Extract the (X, Y) coordinate from the center of the cell holding the provided text.  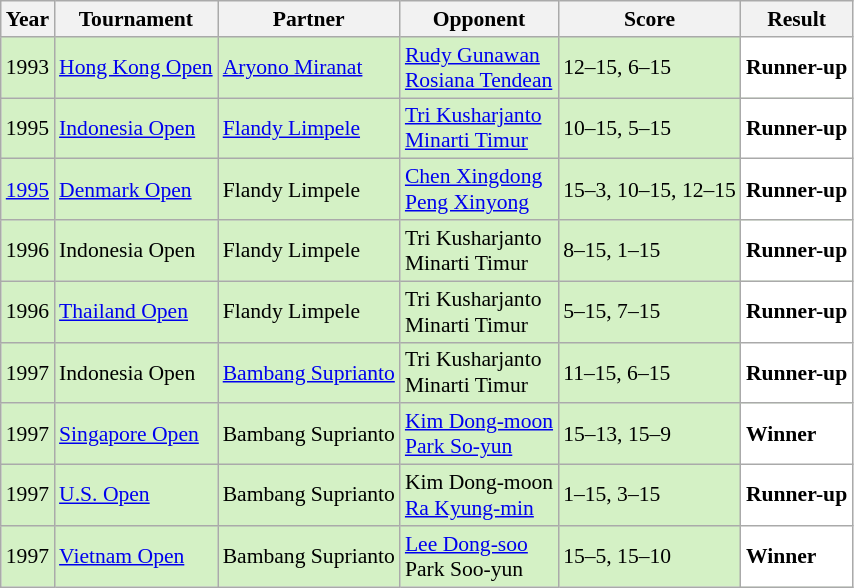
Rudy Gunawan Rosiana Tendean (479, 68)
5–15, 7–15 (650, 312)
Result (796, 19)
Opponent (479, 19)
Kim Dong-moon Ra Kyung-min (479, 496)
1993 (28, 68)
10–15, 5–15 (650, 128)
15–13, 15–9 (650, 434)
Lee Dong-soo Park Soo-yun (479, 556)
11–15, 6–15 (650, 372)
Singapore Open (136, 434)
15–3, 10–15, 12–15 (650, 190)
Score (650, 19)
Thailand Open (136, 312)
12–15, 6–15 (650, 68)
8–15, 1–15 (650, 250)
Year (28, 19)
15–5, 15–10 (650, 556)
1–15, 3–15 (650, 496)
Tournament (136, 19)
Chen Xingdong Peng Xinyong (479, 190)
Vietnam Open (136, 556)
Hong Kong Open (136, 68)
U.S. Open (136, 496)
Aryono Miranat (309, 68)
Kim Dong-moon Park So-yun (479, 434)
Partner (309, 19)
Denmark Open (136, 190)
